Determine the [x, y] coordinate at the center of the cell enclosing the given text.  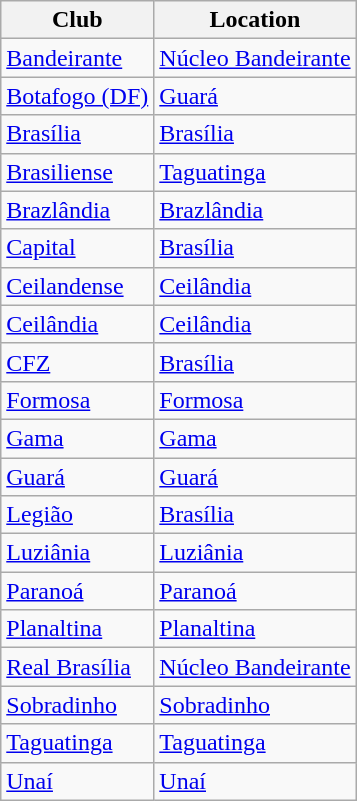
Botafogo (DF) [78, 96]
CFZ [78, 362]
Bandeirante [78, 58]
Legião [78, 515]
Ceilandense [78, 286]
Club [78, 20]
Real Brasília [78, 667]
Capital [78, 248]
Brasiliense [78, 172]
Location [255, 20]
